For the text-containing cell, return its midpoint in [x, y] coordinate format. 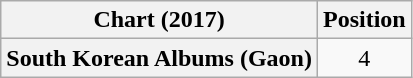
South Korean Albums (Gaon) [160, 58]
4 [364, 58]
Position [364, 20]
Chart (2017) [160, 20]
